From the cell containing the given text, extract its center point as (X, Y) coordinate. 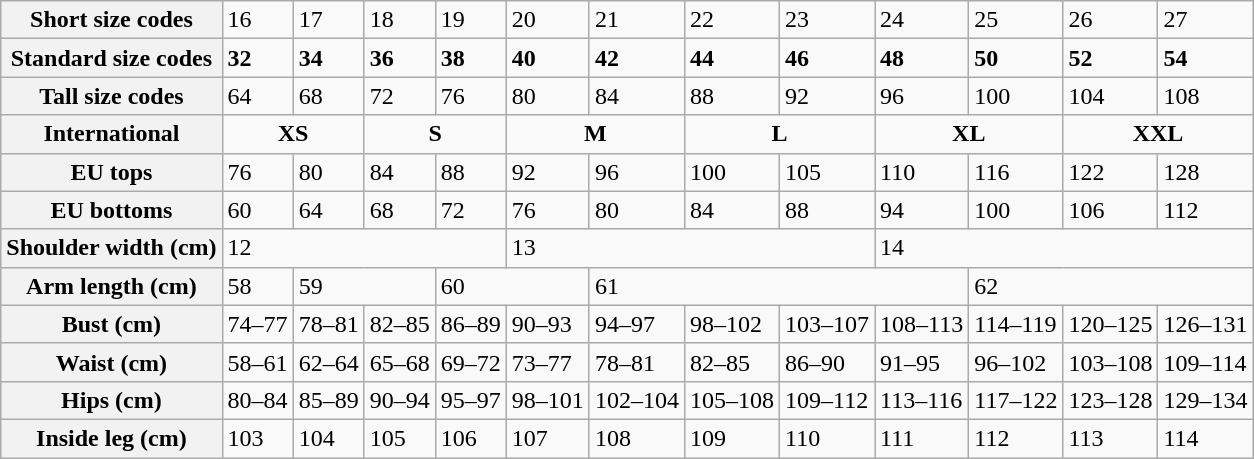
120–125 (1110, 324)
126–131 (1206, 324)
123–128 (1110, 400)
74–77 (258, 324)
22 (732, 20)
129–134 (1206, 400)
107 (548, 438)
16 (258, 20)
109–112 (828, 400)
46 (828, 58)
44 (732, 58)
25 (1016, 20)
96–102 (1016, 362)
91–95 (922, 362)
S (435, 134)
90–94 (400, 400)
12 (364, 248)
21 (636, 20)
65–68 (400, 362)
80–84 (258, 400)
19 (470, 20)
62–64 (328, 362)
32 (258, 58)
Tall size codes (112, 96)
Hips (cm) (112, 400)
EU tops (112, 172)
Arm length (cm) (112, 286)
117–122 (1016, 400)
Standard size codes (112, 58)
95–97 (470, 400)
23 (828, 20)
109–114 (1206, 362)
13 (690, 248)
L (779, 134)
85–89 (328, 400)
50 (1016, 58)
103–107 (828, 324)
48 (922, 58)
38 (470, 58)
54 (1206, 58)
18 (400, 20)
XS (293, 134)
36 (400, 58)
58–61 (258, 362)
34 (328, 58)
69–72 (470, 362)
128 (1206, 172)
113–116 (922, 400)
52 (1110, 58)
58 (258, 286)
Short size codes (112, 20)
17 (328, 20)
Shoulder width (cm) (112, 248)
XXL (1158, 134)
EU bottoms (112, 210)
26 (1110, 20)
27 (1206, 20)
40 (548, 58)
Bust (cm) (112, 324)
114 (1206, 438)
102–104 (636, 400)
42 (636, 58)
98–101 (548, 400)
111 (922, 438)
90–93 (548, 324)
Waist (cm) (112, 362)
20 (548, 20)
M (595, 134)
Inside leg (cm) (112, 438)
XL (969, 134)
94 (922, 210)
59 (364, 286)
98–102 (732, 324)
116 (1016, 172)
114–119 (1016, 324)
86–90 (828, 362)
122 (1110, 172)
103–108 (1110, 362)
86–89 (470, 324)
73–77 (548, 362)
108–113 (922, 324)
14 (1064, 248)
105–108 (732, 400)
62 (1111, 286)
103 (258, 438)
61 (778, 286)
113 (1110, 438)
109 (732, 438)
94–97 (636, 324)
24 (922, 20)
International (112, 134)
